Provide the [X, Y] coordinate of the cell's center where the given text is located.  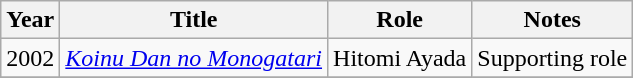
Hitomi Ayada [400, 58]
Year [30, 20]
Koinu Dan no Monogatari [194, 58]
2002 [30, 58]
Title [194, 20]
Notes [552, 20]
Supporting role [552, 58]
Role [400, 20]
